For the text-containing cell, return its midpoint in [X, Y] coordinate format. 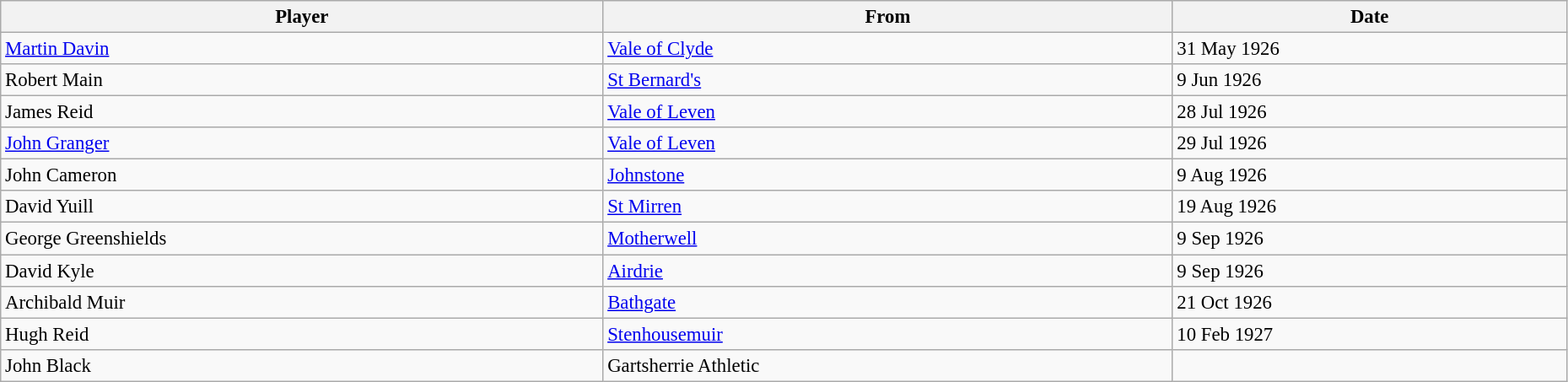
John Cameron [302, 175]
Motherwell [887, 239]
9 Aug 1926 [1370, 175]
Robert Main [302, 80]
29 Jul 1926 [1370, 143]
19 Aug 1926 [1370, 207]
Airdrie [887, 271]
Date [1370, 17]
Player [302, 17]
John Black [302, 365]
28 Jul 1926 [1370, 112]
21 Oct 1926 [1370, 302]
10 Feb 1927 [1370, 334]
David Yuill [302, 207]
Martin Davin [302, 49]
Stenhousemuir [887, 334]
Bathgate [887, 302]
David Kyle [302, 271]
St Mirren [887, 207]
Hugh Reid [302, 334]
Gartsherrie Athletic [887, 365]
31 May 1926 [1370, 49]
James Reid [302, 112]
Vale of Clyde [887, 49]
Johnstone [887, 175]
George Greenshields [302, 239]
Archibald Muir [302, 302]
John Granger [302, 143]
From [887, 17]
St Bernard's [887, 80]
9 Jun 1926 [1370, 80]
